Find where the given text appears and provide that cell's center as (X, Y) coordinate. 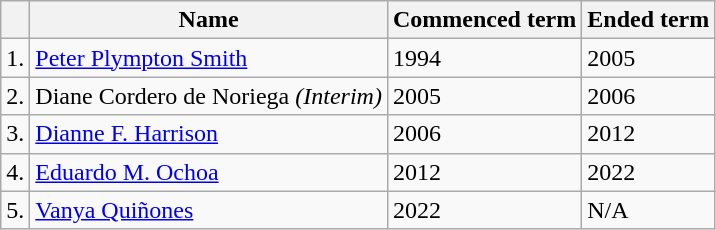
Eduardo M. Ochoa (209, 172)
1. (16, 58)
2. (16, 96)
N/A (648, 210)
Commenced term (484, 20)
Dianne F. Harrison (209, 134)
1994 (484, 58)
Vanya Quiñones (209, 210)
Ended term (648, 20)
Name (209, 20)
5. (16, 210)
Diane Cordero de Noriega (Interim) (209, 96)
3. (16, 134)
4. (16, 172)
Peter Plympton Smith (209, 58)
